Output the (X, Y) coordinate of the center of the cell containing the given text.  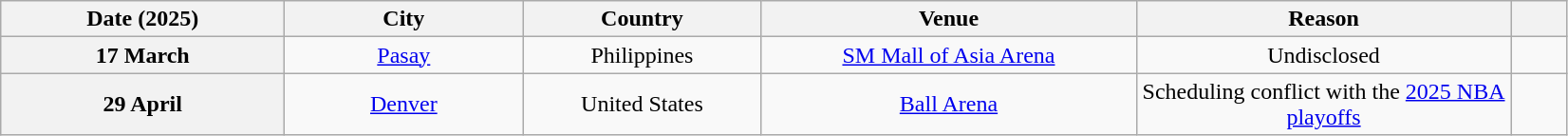
Reason (1323, 19)
29 April (142, 105)
Country (642, 19)
Scheduling conflict with the 2025 NBA playoffs (1323, 105)
Pasay (404, 55)
Philippines (642, 55)
Denver (404, 105)
Venue (949, 19)
Date (2025) (142, 19)
City (404, 19)
Undisclosed (1323, 55)
Ball Arena (949, 105)
United States (642, 105)
SM Mall of Asia Arena (949, 55)
17 March (142, 55)
